Pinpoint the cell where the given text exists, returning its [X, Y] midpoint coordinate. 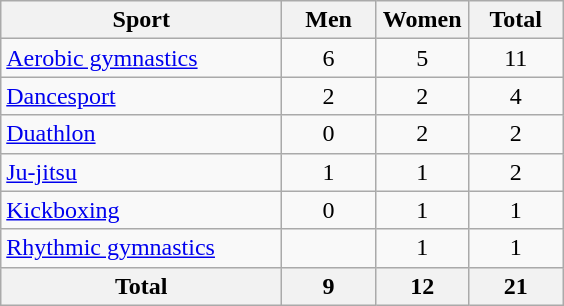
Aerobic gymnastics [142, 58]
21 [516, 286]
Sport [142, 20]
Ju-jitsu [142, 172]
Rhythmic gymnastics [142, 248]
6 [329, 58]
Duathlon [142, 134]
11 [516, 58]
Dancesport [142, 96]
Kickboxing [142, 210]
4 [516, 96]
Men [329, 20]
9 [329, 286]
12 [422, 286]
Women [422, 20]
5 [422, 58]
